Locate the cell with the specified text and output its (X, Y) center coordinate. 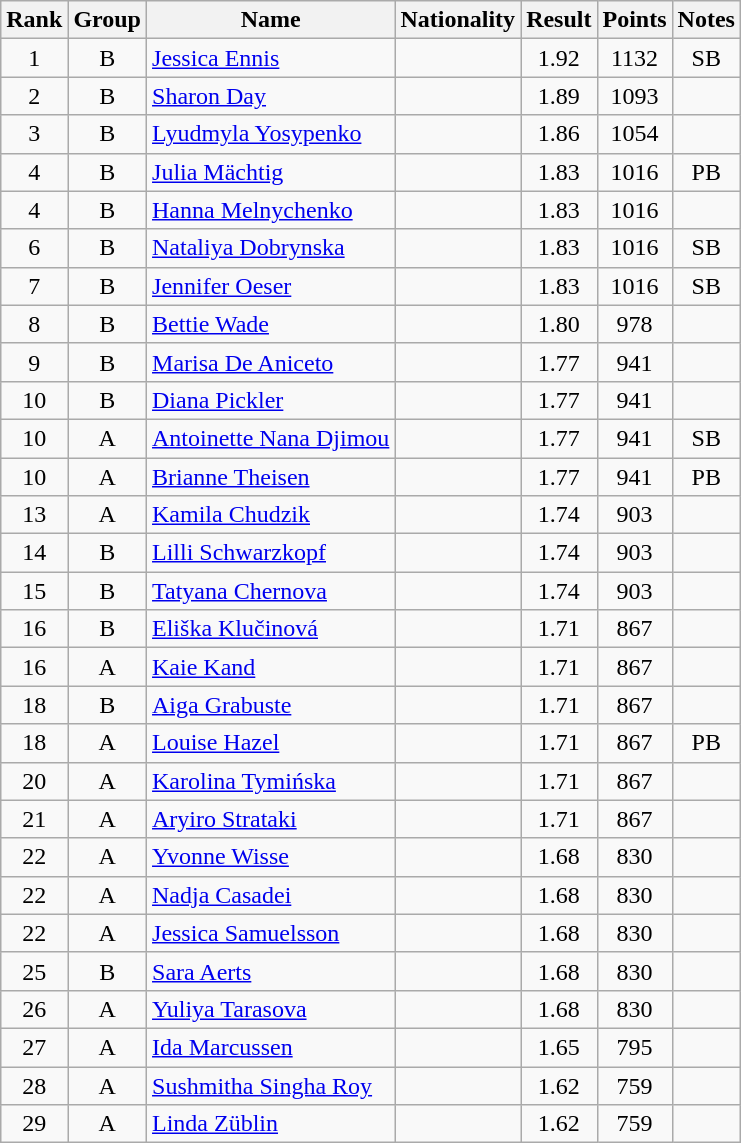
Yvonne Wisse (271, 857)
6 (34, 248)
20 (34, 781)
29 (34, 1124)
Jessica Samuelsson (271, 933)
28 (34, 1085)
Lilli Schwarzkopf (271, 553)
Brianne Theisen (271, 477)
Kaie Kand (271, 667)
1.65 (559, 1047)
Julia Mächtig (271, 172)
Eliška Klučinová (271, 629)
Rank (34, 20)
Ida Marcussen (271, 1047)
Jessica Ennis (271, 58)
13 (34, 515)
Yuliya Tarasova (271, 1009)
1.92 (559, 58)
14 (34, 553)
Sushmitha Singha Roy (271, 1085)
Hanna Melnychenko (271, 210)
Aryiro Strataki (271, 819)
Kamila Chudzik (271, 515)
Lyudmyla Yosypenko (271, 134)
Nadja Casadei (271, 895)
Nataliya Dobrynska (271, 248)
1 (34, 58)
Bettie Wade (271, 324)
1.89 (559, 96)
8 (34, 324)
Name (271, 20)
2 (34, 96)
Karolina Tymińska (271, 781)
978 (634, 324)
21 (34, 819)
Jennifer Oeser (271, 286)
Points (634, 20)
Sara Aerts (271, 971)
Diana Pickler (271, 400)
1132 (634, 58)
1093 (634, 96)
Group (108, 20)
26 (34, 1009)
Antoinette Nana Djimou (271, 438)
Marisa De Aniceto (271, 362)
25 (34, 971)
3 (34, 134)
1.80 (559, 324)
Louise Hazel (271, 743)
27 (34, 1047)
Nationality (458, 20)
Linda Züblin (271, 1124)
9 (34, 362)
15 (34, 591)
Sharon Day (271, 96)
1.86 (559, 134)
Notes (706, 20)
7 (34, 286)
1054 (634, 134)
Tatyana Chernova (271, 591)
Result (559, 20)
Aiga Grabuste (271, 705)
795 (634, 1047)
